Search for the cell housing the specified text and yield its [x, y] center coordinate. 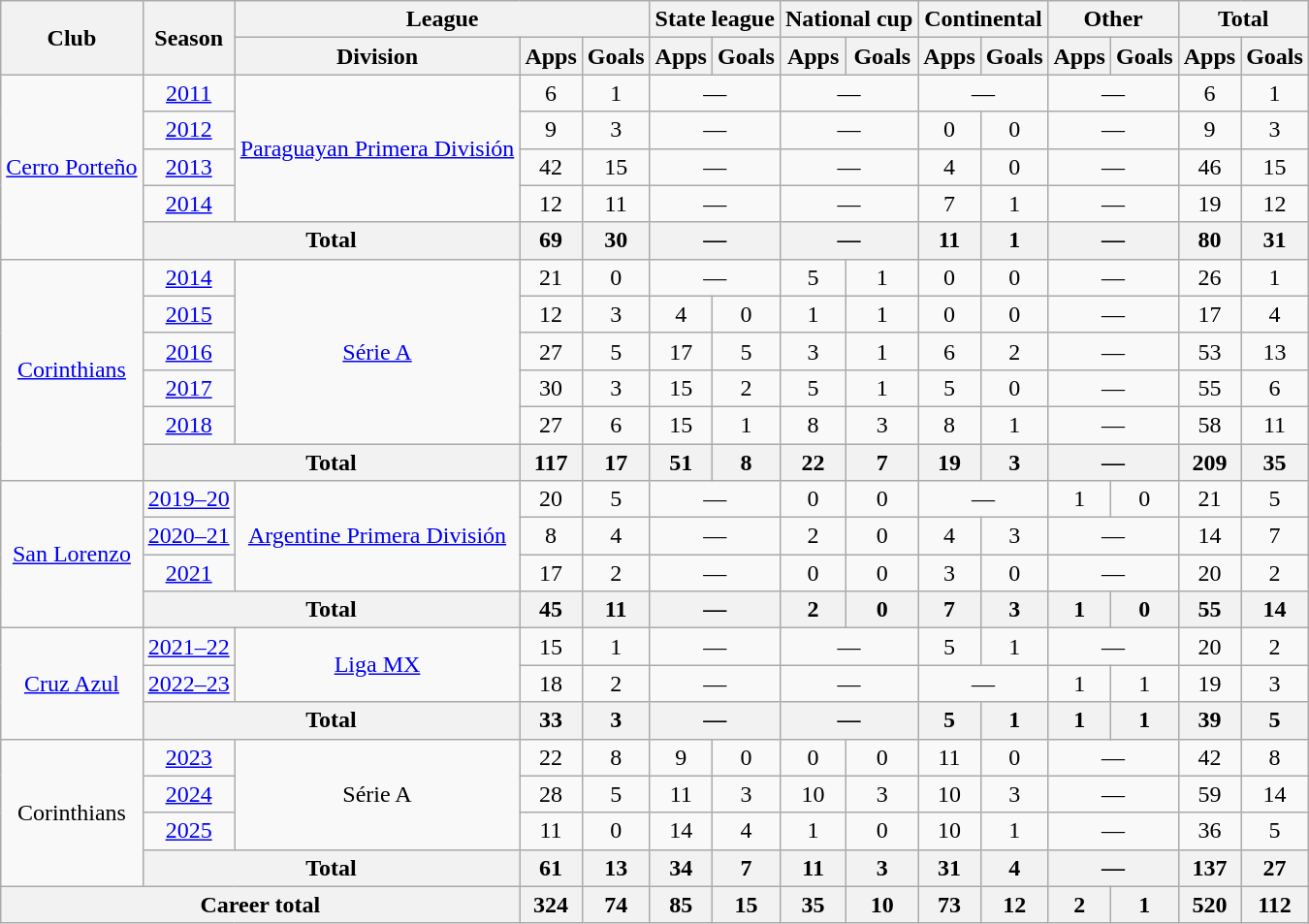
Argentine Primera División [377, 536]
112 [1275, 905]
209 [1209, 462]
Club [72, 38]
36 [1209, 831]
League [442, 19]
61 [551, 868]
2025 [188, 831]
2022–23 [188, 684]
80 [1209, 240]
73 [949, 905]
26 [1209, 277]
Division [377, 56]
45 [551, 610]
Career total [260, 905]
117 [551, 462]
34 [681, 868]
33 [551, 720]
Liga MX [377, 665]
2024 [188, 794]
2011 [188, 93]
State league [715, 19]
53 [1209, 351]
2021 [188, 573]
Cruz Azul [72, 684]
69 [551, 240]
Cerro Porteño [72, 167]
San Lorenzo [72, 555]
Season [188, 38]
39 [1209, 720]
2015 [188, 314]
National cup [848, 19]
59 [1209, 794]
2018 [188, 425]
2019–20 [188, 499]
2020–21 [188, 536]
58 [1209, 425]
46 [1209, 167]
2017 [188, 388]
74 [616, 905]
2023 [188, 757]
Continental [983, 19]
51 [681, 462]
2021–22 [188, 647]
85 [681, 905]
28 [551, 794]
520 [1209, 905]
2012 [188, 130]
Other [1113, 19]
2016 [188, 351]
18 [551, 684]
Paraguayan Primera División [377, 148]
2013 [188, 167]
137 [1209, 868]
324 [551, 905]
